Pinpoint the cell where the given text exists, returning its [X, Y] midpoint coordinate. 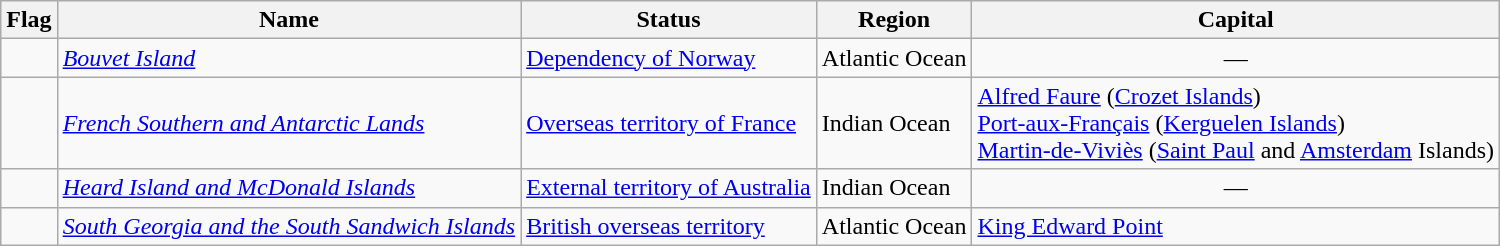
Bouvet Island [289, 58]
French Southern and Antarctic Lands [289, 123]
Region [894, 20]
King Edward Point [1236, 226]
Overseas territory of France [669, 123]
Heard Island and McDonald Islands [289, 188]
Name [289, 20]
South Georgia and the South Sandwich Islands [289, 226]
Dependency of Norway [669, 58]
Alfred Faure (Crozet Islands) Port-aux-Français (Kerguelen Islands) Martin-de-Viviès (Saint Paul and Amsterdam Islands) [1236, 123]
British overseas territory [669, 226]
Capital [1236, 20]
Flag [29, 20]
External territory of Australia [669, 188]
Status [669, 20]
